Search for the cell housing the specified text and yield its (X, Y) center coordinate. 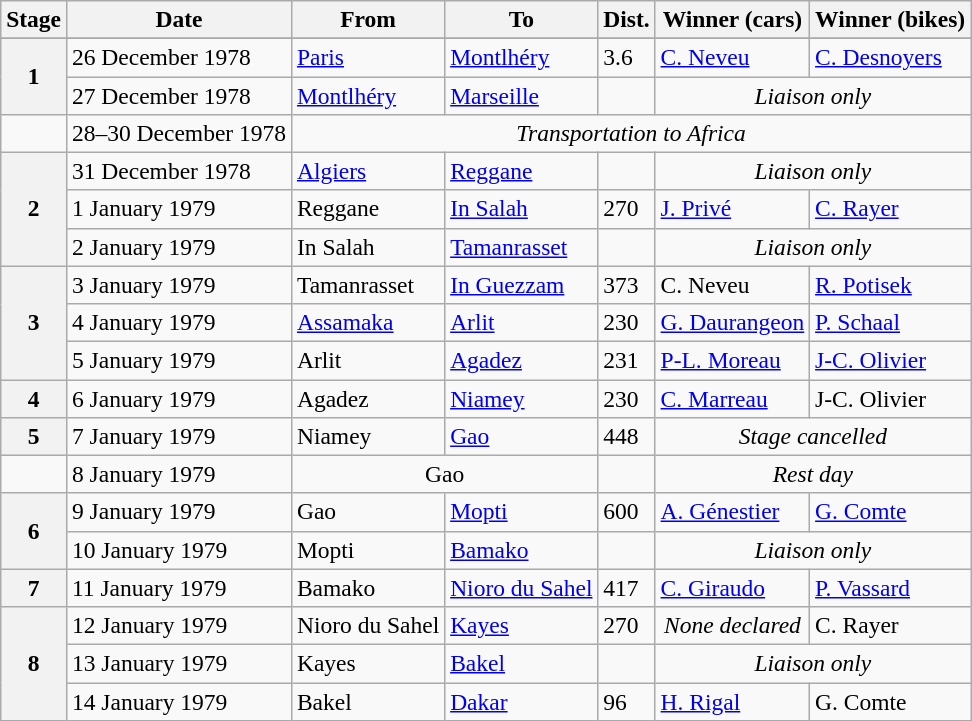
7 (34, 588)
10 January 1979 (178, 550)
12 January 1979 (178, 625)
9 January 1979 (178, 512)
417 (626, 588)
Algiers (368, 171)
1 January 1979 (178, 209)
Winner (bikes) (890, 19)
Assamaka (368, 322)
P. Vassard (890, 588)
None declared (732, 625)
28–30 December 1978 (178, 133)
3.6 (626, 57)
Date (178, 19)
96 (626, 701)
Stage cancelled (812, 436)
C. Giraudo (732, 588)
11 January 1979 (178, 588)
2 (34, 209)
1 (34, 76)
Marseille (522, 95)
3 (34, 323)
J. Privé (732, 209)
7 January 1979 (178, 436)
448 (626, 436)
600 (626, 512)
A. Génestier (732, 512)
5 January 1979 (178, 360)
Dakar (522, 701)
R. Potisek (890, 285)
8 January 1979 (178, 474)
P-L. Moreau (732, 360)
5 (34, 436)
31 December 1978 (178, 171)
Transportation to Africa (630, 133)
H. Rigal (732, 701)
14 January 1979 (178, 701)
C. Marreau (732, 398)
6 (34, 531)
373 (626, 285)
P. Schaal (890, 322)
In Guezzam (522, 285)
Rest day (812, 474)
Winner (cars) (732, 19)
4 January 1979 (178, 322)
G. Daurangeon (732, 322)
Paris (368, 57)
Dist. (626, 19)
Stage (34, 19)
3 January 1979 (178, 285)
C. Desnoyers (890, 57)
4 (34, 398)
231 (626, 360)
6 January 1979 (178, 398)
2 January 1979 (178, 247)
8 (34, 663)
13 January 1979 (178, 663)
From (368, 19)
27 December 1978 (178, 95)
To (522, 19)
26 December 1978 (178, 57)
